Output the [X, Y] coordinate of the center of the cell containing the given text.  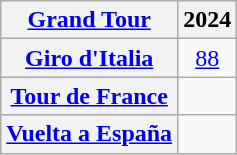
2024 [208, 20]
Tour de France [90, 96]
Giro d'Italia [90, 58]
Grand Tour [90, 20]
Vuelta a España [90, 134]
88 [208, 58]
